For the text-containing cell, return its midpoint in [X, Y] coordinate format. 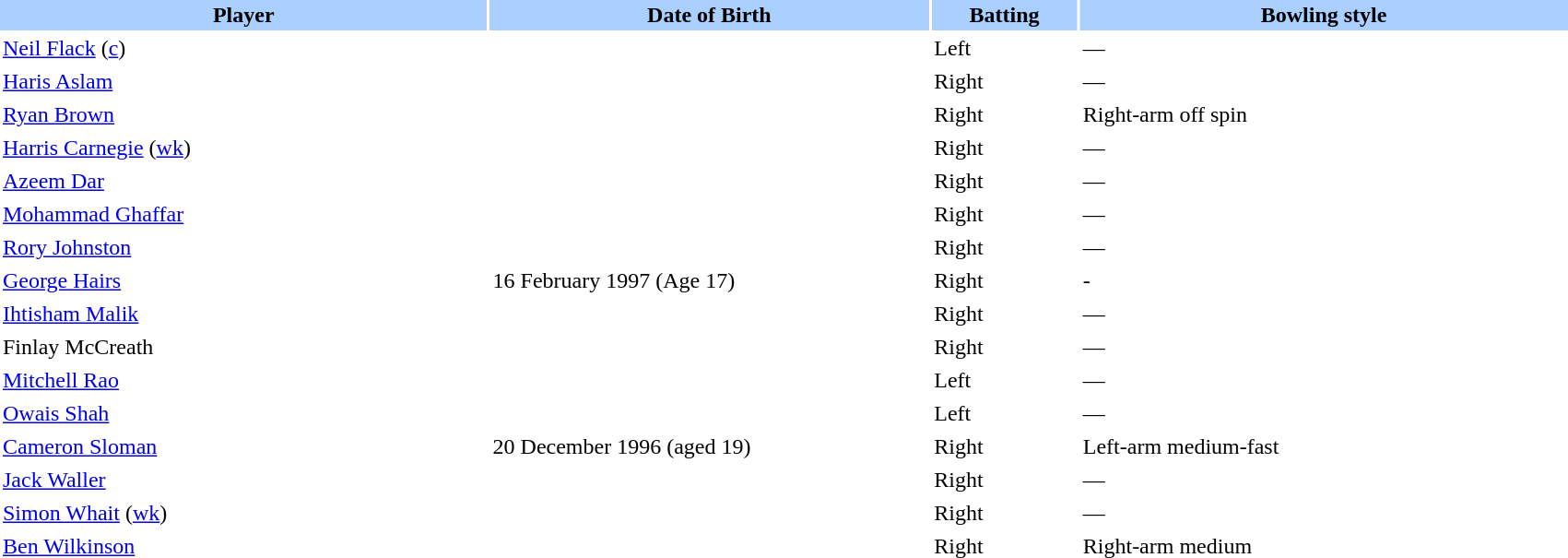
Batting [1005, 15]
Ihtisham Malik [243, 314]
Mohammad Ghaffar [243, 214]
Bowling style [1324, 15]
20 December 1996 (aged 19) [710, 446]
- [1324, 280]
Cameron Sloman [243, 446]
Mitchell Rao [243, 380]
16 February 1997 (Age 17) [710, 280]
Date of Birth [710, 15]
George Hairs [243, 280]
Ryan Brown [243, 114]
Simon Whait (wk) [243, 513]
Rory Johnston [243, 247]
Player [243, 15]
Neil Flack (c) [243, 48]
Azeem Dar [243, 181]
Left-arm medium-fast [1324, 446]
Jack Waller [243, 480]
Harris Carnegie (wk) [243, 148]
Finlay McCreath [243, 347]
Haris Aslam [243, 81]
Owais Shah [243, 413]
Right-arm off spin [1324, 114]
